From the cell containing the given text, extract its center point as (x, y) coordinate. 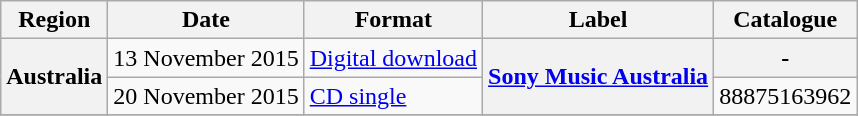
Region (54, 20)
CD single (393, 96)
- (786, 58)
Australia (54, 77)
Format (393, 20)
Sony Music Australia (598, 77)
13 November 2015 (206, 58)
Digital download (393, 58)
20 November 2015 (206, 96)
Catalogue (786, 20)
Label (598, 20)
Date (206, 20)
88875163962 (786, 96)
